Search for the cell housing the specified text and yield its (X, Y) center coordinate. 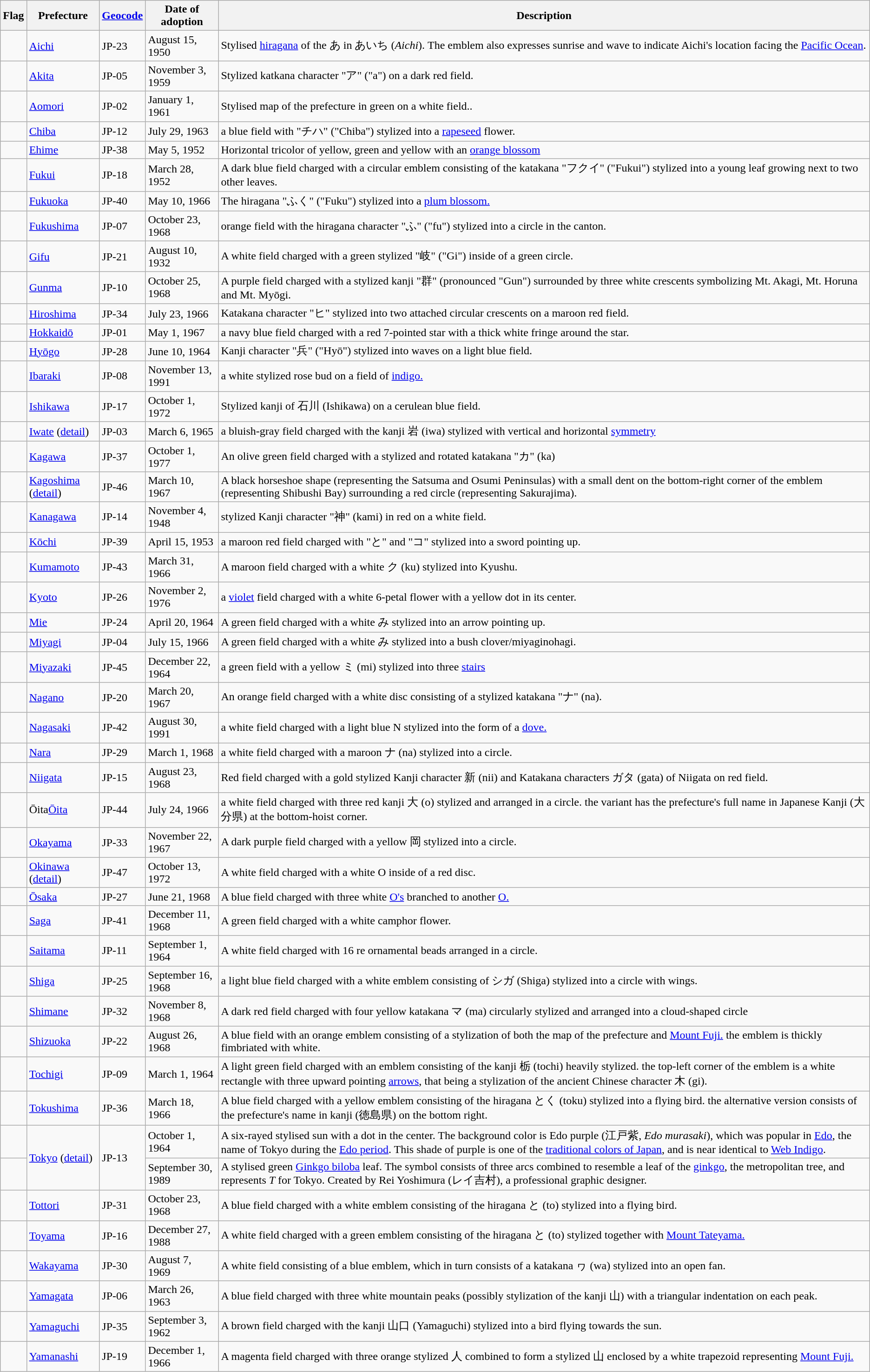
May 5, 1952 (182, 150)
Miyazaki (63, 667)
Fukushima (63, 226)
JP-42 (123, 727)
JP-39 (123, 542)
August 10, 1932 (182, 257)
November 22, 1967 (182, 842)
JP-06 (123, 1296)
November 8, 1968 (182, 1012)
October 1, 1972 (182, 406)
JP-25 (123, 981)
Fukui (63, 175)
A white field charged with 16 re ornamental beads arranged in a circle. (544, 950)
JP-14 (123, 517)
Kanji character "兵" ("Hyō") stylized into waves on a light blue field. (544, 351)
November 4, 1948 (182, 517)
April 15, 1953 (182, 542)
JP-10 (123, 288)
Aichi (63, 46)
Saga (63, 921)
Tokushima (63, 1108)
JP-02 (123, 106)
JP-11 (123, 950)
Niigata (63, 777)
Tochigi (63, 1074)
October 13, 1972 (182, 872)
Ishikawa (63, 406)
Flag (13, 16)
a navy blue field charged with a red 7-pointed star with a thick white fringe around the star. (544, 332)
Miyagi (63, 643)
JP-37 (123, 457)
JP-13 (123, 1158)
JP-30 (123, 1266)
December 22, 1964 (182, 667)
November 2, 1976 (182, 597)
Kanagawa (63, 517)
JP-16 (123, 1236)
Description (544, 16)
JP-45 (123, 667)
JP-47 (123, 872)
August 7, 1969 (182, 1266)
Ōsaka (63, 896)
Tottori (63, 1205)
a white field charged with a light blue N stylized into the form of a dove. (544, 727)
orange field with the hiragana character "ふ" ("fu") stylized into a circle in the canton. (544, 226)
An olive green field charged with a stylized and rotated katakana "カ" (ka) (544, 457)
JP-17 (123, 406)
Saitama (63, 950)
JP-18 (123, 175)
A white field consisting of a blue emblem, which in turn consists of a katakana ヮ (wa) stylized into an open fan. (544, 1266)
A dark red field charged with four yellow katakana マ (ma) circularly stylized and arranged into a cloud-shaped circle (544, 1012)
Hokkaidō (63, 332)
Akita (63, 76)
JP-32 (123, 1012)
JP-33 (123, 842)
A white field charged with a green stylized "岐" ("Gi") inside of a green circle. (544, 257)
Katakana character "ヒ" stylized into two attached circular crescents on a maroon red field. (544, 313)
March 1, 1964 (182, 1074)
Stylised hiragana of the あ in あいち (Aichi). The emblem also expresses sunrise and wave to indicate Aichi's location facing the Pacific Ocean. (544, 46)
JP-04 (123, 643)
JP-01 (123, 332)
April 20, 1964 (182, 622)
Shimane (63, 1012)
March 10, 1967 (182, 486)
JP-38 (123, 150)
Tokyo (detail) (63, 1158)
June 10, 1964 (182, 351)
ŌitaŌita (63, 810)
a maroon red field charged with "と" and "コ" stylized into a sword pointing up. (544, 542)
JP-41 (123, 921)
a white stylized rose bud on a field of indigo. (544, 377)
a green field with a yellow ミ (mi) stylized into three stairs (544, 667)
JP-29 (123, 753)
Nara (63, 753)
JP-31 (123, 1205)
March 20, 1967 (182, 697)
Stylized katkana character "ア" ("a") on a dark red field. (544, 76)
Stylized kanji of 石川 (Ishikawa) on a cerulean blue field. (544, 406)
A blue field charged with three white mountain peaks (possibly stylization of the kanji 山) with a triangular indentation on each peak. (544, 1296)
Red field charged with a gold stylized Kanji character 新 (nii) and Katakana characters ガタ (gata) of Niigata on red field. (544, 777)
August 26, 1968 (182, 1041)
A white field charged with a white O inside of a red disc. (544, 872)
An orange field charged with a white disc consisting of a stylized katakana "ナ" (na). (544, 697)
JP-34 (123, 313)
JP-09 (123, 1074)
Yamaguchi (63, 1326)
May 10, 1966 (182, 201)
October 25, 1968 (182, 288)
A white field charged with a green emblem consisting of the hiragana と (to) stylized together with Mount Tateyama. (544, 1236)
Date of adoption (182, 16)
Nagasaki (63, 727)
June 21, 1968 (182, 896)
a violet field charged with a white 6-petal flower with a yellow dot in its center. (544, 597)
Shizuoka (63, 1041)
Kumamoto (63, 567)
Kagoshima (detail) (63, 486)
Chiba (63, 131)
July 23, 1966 (182, 313)
March 6, 1965 (182, 431)
July 24, 1966 (182, 810)
Nagano (63, 697)
A green field charged with a white み stylized into a bush clover/miyaginohagi. (544, 643)
Ibaraki (63, 377)
July 29, 1963 (182, 131)
September 3, 1962 (182, 1326)
Yamagata (63, 1296)
JP-03 (123, 431)
The hiragana "ふく" ("Fuku") stylized into a plum blossom. (544, 201)
A green field charged with a white camphor flower. (544, 921)
September 16, 1968 (182, 981)
Shiga (63, 981)
JP-35 (123, 1326)
JP-19 (123, 1357)
Iwate (detail) (63, 431)
November 3, 1959 (182, 76)
August 15, 1950 (182, 46)
October 1, 1964 (182, 1142)
Yamanashi (63, 1357)
JP-44 (123, 810)
October 1, 1977 (182, 457)
December 11, 1968 (182, 921)
May 1, 1967 (182, 332)
September 30, 1989 (182, 1174)
A maroon field charged with a white ク (ku) stylized into Kyushu. (544, 567)
Ehime (63, 150)
Prefecture (63, 16)
JP-21 (123, 257)
a blue field with "チハ" ("Chiba") stylized into a rapeseed flower. (544, 131)
Hiroshima (63, 313)
JP-07 (123, 226)
Fukuoka (63, 201)
July 15, 1966 (182, 643)
Toyama (63, 1236)
JP-15 (123, 777)
a bluish-gray field charged with the kanji 岩 (iwa) stylized with vertical and horizontal symmetry (544, 431)
a light blue field charged with a white emblem consisting of シガ (Shiga) stylized into a circle with wings. (544, 981)
A magenta field charged with three orange stylized 人 combined to form a stylized 山 enclosed by a white trapezoid representing Mount Fuji. (544, 1357)
August 23, 1968 (182, 777)
Kōchi (63, 542)
Hyōgo (63, 351)
JP-08 (123, 377)
Kyoto (63, 597)
JP-46 (123, 486)
December 27, 1988 (182, 1236)
March 31, 1966 (182, 567)
Gunma (63, 288)
Aomori (63, 106)
stylized Kanji character "神" (kami) in red on a white field. (544, 517)
JP-12 (123, 131)
A blue field charged with three white O's branched to another O. (544, 896)
January 1, 1961 (182, 106)
Gifu (63, 257)
JP-20 (123, 697)
Kagawa (63, 457)
September 1, 1964 (182, 950)
November 13, 1991 (182, 377)
Wakayama (63, 1266)
A blue field charged with a white emblem consisting of the hiragana と (to) stylized into a flying bird. (544, 1205)
Horizontal tricolor of yellow, green and yellow with an orange blossom (544, 150)
March 26, 1963 (182, 1296)
A green field charged with a white み stylized into an arrow pointing up. (544, 622)
JP-36 (123, 1108)
JP-26 (123, 597)
Okayama (63, 842)
Okinawa (detail) (63, 872)
JP-43 (123, 567)
August 30, 1991 (182, 727)
Mie (63, 622)
A dark purple field charged with a yellow 岡 stylized into a circle. (544, 842)
March 28, 1952 (182, 175)
March 18, 1966 (182, 1108)
Geocode (123, 16)
JP-27 (123, 896)
JP-05 (123, 76)
A brown field charged with the kanji 山口 (Yamaguchi) stylized into a bird flying towards the sun. (544, 1326)
JP-40 (123, 201)
a white field charged with a maroon ナ (na) stylized into a circle. (544, 753)
December 1, 1966 (182, 1357)
JP-28 (123, 351)
JP-22 (123, 1041)
March 1, 1968 (182, 753)
Stylised map of the prefecture in green on a white field.. (544, 106)
JP-24 (123, 622)
JP-23 (123, 46)
